Search for the cell housing the specified text and yield its (X, Y) center coordinate. 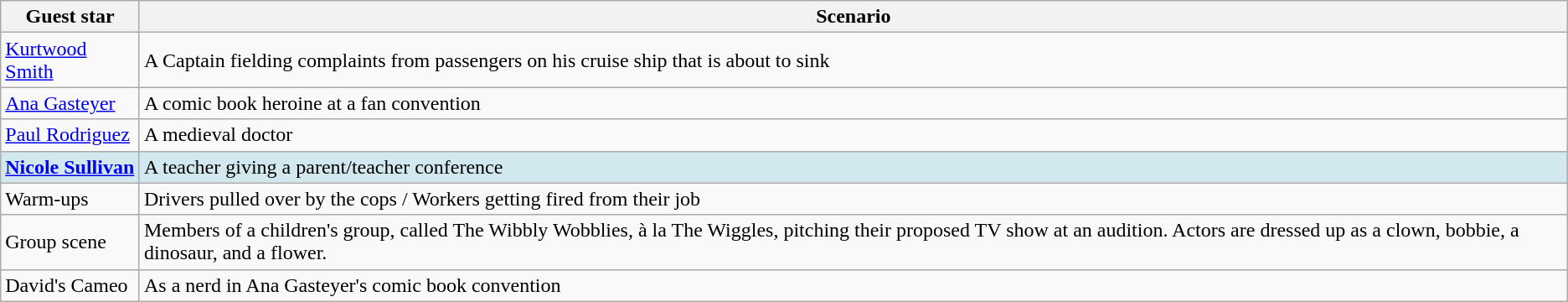
Nicole Sullivan (70, 167)
Paul Rodriguez (70, 135)
Kurtwood Smith (70, 60)
A medieval doctor (853, 135)
Warm-ups (70, 199)
Drivers pulled over by the cops / Workers getting fired from their job (853, 199)
Scenario (853, 17)
A comic book heroine at a fan convention (853, 103)
A teacher giving a parent/teacher conference (853, 167)
David's Cameo (70, 285)
As a nerd in Ana Gasteyer's comic book convention (853, 285)
Group scene (70, 242)
A Captain fielding complaints from passengers on his cruise ship that is about to sink (853, 60)
Guest star (70, 17)
Ana Gasteyer (70, 103)
